Search for the cell housing the specified text and yield its (X, Y) center coordinate. 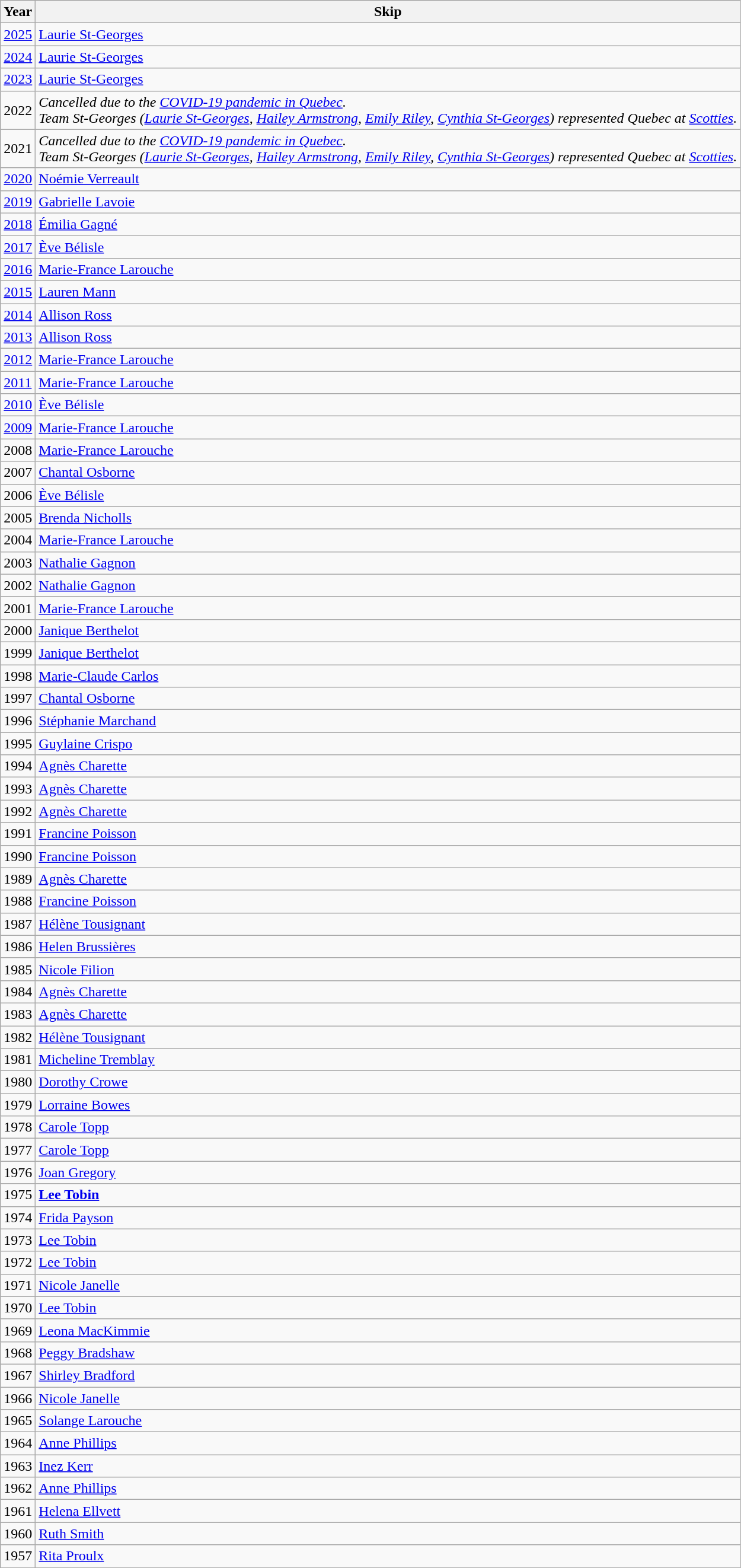
2008 (18, 450)
1992 (18, 811)
1982 (18, 1037)
2023 (18, 79)
1972 (18, 1263)
1998 (18, 675)
2016 (18, 269)
2004 (18, 540)
2011 (18, 383)
Ruth Smith (388, 1534)
1995 (18, 744)
2019 (18, 202)
1973 (18, 1240)
2009 (18, 428)
Joan Gregory (388, 1172)
Marie-Claude Carlos (388, 675)
Brenda Nicholls (388, 518)
Leona MacKimmie (388, 1330)
1993 (18, 789)
Year (18, 12)
1974 (18, 1218)
Lauren Mann (388, 292)
1988 (18, 901)
Dorothy Crowe (388, 1082)
1984 (18, 992)
1969 (18, 1330)
1977 (18, 1150)
Nicole Filion (388, 969)
Micheline Tremblay (388, 1060)
2007 (18, 473)
2005 (18, 518)
1990 (18, 856)
2018 (18, 224)
1964 (18, 1443)
2002 (18, 585)
2006 (18, 495)
1962 (18, 1489)
1985 (18, 969)
2001 (18, 608)
Rita Proulx (388, 1556)
Skip (388, 12)
Noémie Verreault (388, 179)
2014 (18, 315)
1966 (18, 1398)
1979 (18, 1105)
2013 (18, 337)
2015 (18, 292)
1970 (18, 1308)
Helena Ellvett (388, 1511)
1996 (18, 721)
1986 (18, 946)
2020 (18, 179)
Inez Kerr (388, 1466)
Lorraine Bowes (388, 1105)
Peggy Bradshaw (388, 1353)
Shirley Bradford (388, 1375)
1978 (18, 1127)
2022 (18, 110)
2025 (18, 34)
1987 (18, 924)
2000 (18, 630)
Gabrielle Lavoie (388, 202)
1957 (18, 1556)
2017 (18, 247)
2024 (18, 57)
Helen Brussières (388, 946)
1983 (18, 1014)
Frida Payson (388, 1218)
1975 (18, 1195)
1965 (18, 1421)
Guylaine Crispo (388, 744)
2010 (18, 405)
2012 (18, 360)
1976 (18, 1172)
1980 (18, 1082)
1991 (18, 834)
1994 (18, 766)
1961 (18, 1511)
1960 (18, 1534)
1971 (18, 1285)
1989 (18, 879)
1999 (18, 653)
2003 (18, 563)
1981 (18, 1060)
1963 (18, 1466)
Émilia Gagné (388, 224)
1968 (18, 1353)
Stéphanie Marchand (388, 721)
1997 (18, 699)
1967 (18, 1375)
Solange Larouche (388, 1421)
2021 (18, 148)
